Capture the cell that displays the provided text and extract its [X, Y] central coordinate. 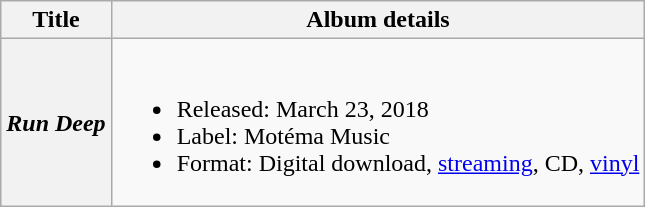
Run Deep [56, 122]
Title [56, 20]
Album details [378, 20]
Released: March 23, 2018Label: Motéma MusicFormat: Digital download, streaming, CD, vinyl [378, 122]
